Scan for the cell matching the given text and deliver its (X, Y) coordinate at center. 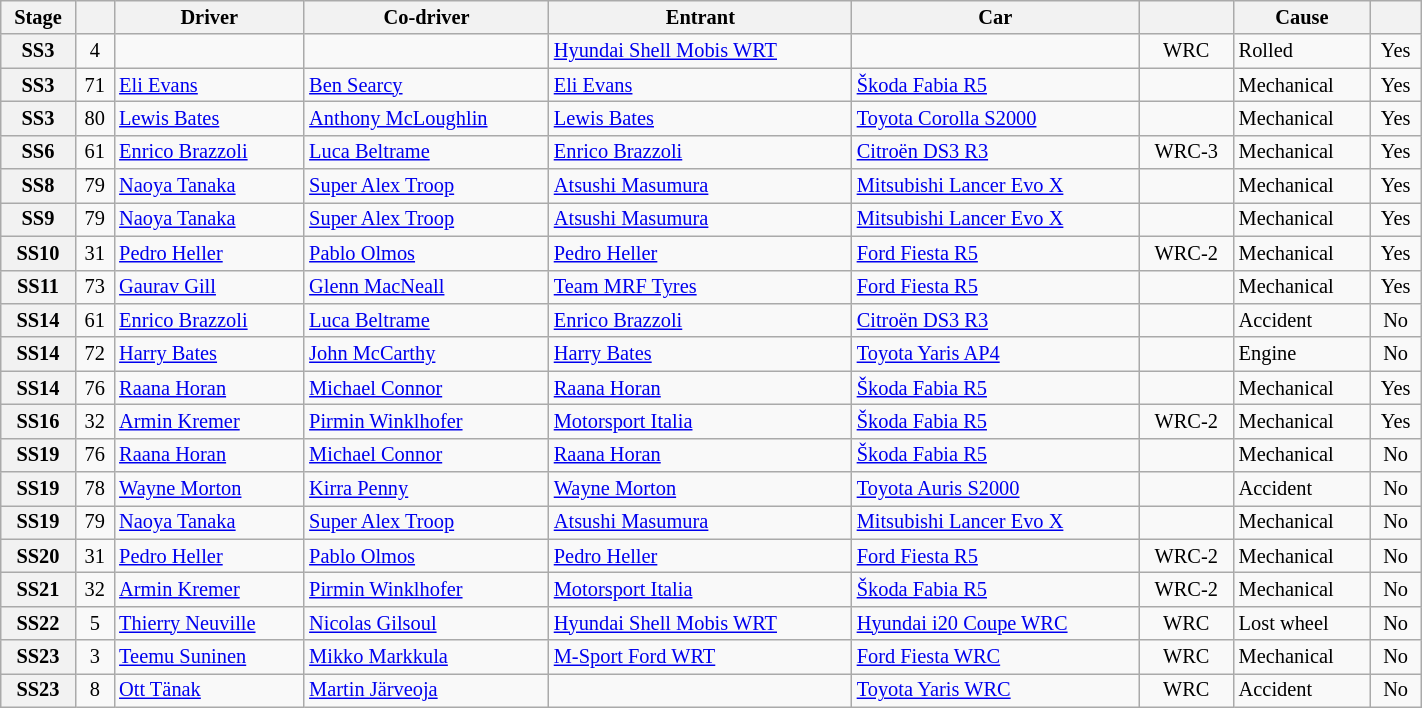
Ott Tänak (209, 690)
SS20 (38, 556)
80 (94, 118)
SS16 (38, 421)
72 (94, 354)
5 (94, 623)
Co-driver (426, 17)
Entrant (700, 17)
8 (94, 690)
Ben Searcy (426, 85)
78 (94, 489)
Toyota Yaris WRC (996, 690)
4 (94, 51)
Team MRF Tyres (700, 287)
Thierry Neuville (209, 623)
SS11 (38, 287)
M-Sport Ford WRT (700, 657)
Glenn MacNeall (426, 287)
Ford Fiesta WRC (996, 657)
Cause (1302, 17)
Hyundai i20 Coupe WRC (996, 623)
Nicolas Gilsoul (426, 623)
Car (996, 17)
WRC-3 (1186, 152)
Lost wheel (1302, 623)
SS6 (38, 152)
Stage (38, 17)
John McCarthy (426, 354)
Rolled (1302, 51)
Toyota Yaris AP4 (996, 354)
SS22 (38, 623)
SS9 (38, 219)
Toyota Corolla S2000 (996, 118)
Driver (209, 17)
73 (94, 287)
3 (94, 657)
Teemu Suninen (209, 657)
SS8 (38, 186)
Martin Järveoja (426, 690)
Engine (1302, 354)
Toyota Auris S2000 (996, 489)
71 (94, 85)
Gaurav Gill (209, 287)
Kirra Penny (426, 489)
SS10 (38, 253)
SS21 (38, 589)
Mikko Markkula (426, 657)
Anthony McLoughlin (426, 118)
